From the cell containing the given text, extract its center point as [X, Y] coordinate. 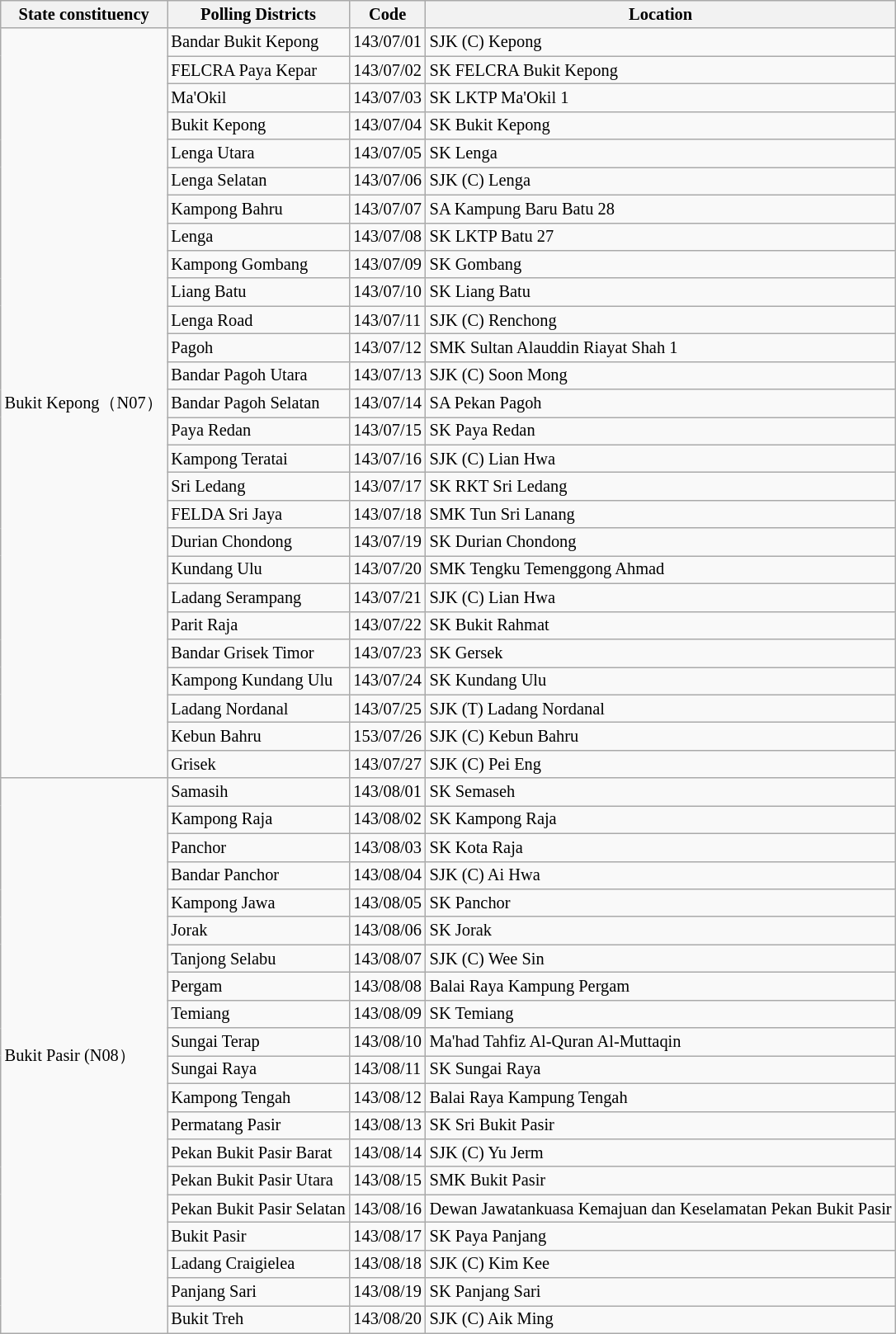
SJK (C) Kepong [661, 42]
Grisek [257, 764]
SK Liang Batu [661, 292]
Kampong Raja [257, 819]
143/08/14 [387, 1153]
143/08/07 [387, 959]
Lenga [257, 237]
SJK (C) Soon Mong [661, 375]
SK Temiang [661, 1014]
Bandar Pagoh Selatan [257, 403]
SK Sri Bukit Pasir [661, 1125]
SK Jorak [661, 931]
143/08/16 [387, 1209]
143/07/11 [387, 320]
Panchor [257, 847]
Sungai Raya [257, 1069]
Bandar Panchor [257, 875]
143/08/20 [387, 1319]
143/07/10 [387, 292]
FELDA Sri Jaya [257, 514]
SJK (C) Aik Ming [661, 1319]
143/08/03 [387, 847]
Bandar Grisek Timor [257, 653]
143/08/15 [387, 1181]
143/07/01 [387, 42]
143/08/06 [387, 931]
Ma'Okil [257, 97]
SA Pekan Pagoh [661, 403]
SJK (C) Yu Jerm [661, 1153]
SJK (C) Kebun Bahru [661, 736]
SJK (C) Pei Eng [661, 764]
Bukit Kepong（N07） [84, 403]
143/08/10 [387, 1042]
Location [661, 14]
143/07/25 [387, 709]
Paya Redan [257, 431]
State constituency [84, 14]
Pagoh [257, 347]
SK Kundang Ulu [661, 681]
Samasih [257, 792]
Kampong Kundang Ulu [257, 681]
SK Bukit Rahmat [661, 625]
143/07/06 [387, 181]
SJK (C) Lenga [661, 181]
143/07/23 [387, 653]
Ladang Serampang [257, 597]
Pekan Bukit Pasir Barat [257, 1153]
SK Sungai Raya [661, 1069]
143/08/02 [387, 819]
Temiang [257, 1014]
Durian Chondong [257, 542]
143/07/04 [387, 125]
143/07/21 [387, 597]
Balai Raya Kampung Pergam [661, 986]
143/07/14 [387, 403]
Kebun Bahru [257, 736]
Ma'had Tahfiz Al-Quran Al-Muttaqin [661, 1042]
Balai Raya Kampung Tengah [661, 1097]
SJK (C) Renchong [661, 320]
Parit Raja [257, 625]
Kampong Gombang [257, 264]
SK Lenga [661, 153]
143/07/03 [387, 97]
143/08/13 [387, 1125]
SMK Sultan Alauddin Riayat Shah 1 [661, 347]
SJK (C) Kim Kee [661, 1264]
SMK Tun Sri Lanang [661, 514]
SJK (C) Wee Sin [661, 959]
Dewan Jawatankuasa Kemajuan dan Keselamatan Pekan Bukit Pasir [661, 1209]
Ladang Nordanal [257, 709]
143/07/13 [387, 375]
SK Gombang [661, 264]
SK Semaseh [661, 792]
143/07/19 [387, 542]
143/08/01 [387, 792]
143/08/08 [387, 986]
143/07/15 [387, 431]
SA Kampung Baru Batu 28 [661, 209]
SK LKTP Ma'Okil 1 [661, 97]
153/07/26 [387, 736]
143/08/18 [387, 1264]
SK Paya Panjang [661, 1236]
143/08/11 [387, 1069]
FELCRA Paya Kepar [257, 70]
Pergam [257, 986]
143/07/09 [387, 264]
143/07/05 [387, 153]
143/08/17 [387, 1236]
143/08/09 [387, 1014]
Lenga Road [257, 320]
143/07/20 [387, 569]
SK Kota Raja [661, 847]
Bukit Pasir (N08） [84, 1056]
143/07/17 [387, 486]
Tanjong Selabu [257, 959]
Sungai Terap [257, 1042]
143/07/02 [387, 70]
Pekan Bukit Pasir Utara [257, 1181]
Bandar Pagoh Utara [257, 375]
Bukit Treh [257, 1319]
143/07/12 [387, 347]
Lenga Selatan [257, 181]
Kampong Jawa [257, 903]
143/08/05 [387, 903]
143/07/08 [387, 237]
Sri Ledang [257, 486]
Bukit Kepong [257, 125]
Kampong Teratai [257, 459]
Kampong Bahru [257, 209]
143/07/27 [387, 764]
143/07/18 [387, 514]
SK Gersek [661, 653]
SJK (C) Ai Hwa [661, 875]
Permatang Pasir [257, 1125]
Kampong Tengah [257, 1097]
143/07/16 [387, 459]
Panjang Sari [257, 1292]
Bandar Bukit Kepong [257, 42]
SK Panchor [661, 903]
SK Bukit Kepong [661, 125]
SMK Bukit Pasir [661, 1181]
143/08/12 [387, 1097]
Jorak [257, 931]
SK Panjang Sari [661, 1292]
143/07/22 [387, 625]
Bukit Pasir [257, 1236]
143/08/19 [387, 1292]
143/07/07 [387, 209]
Liang Batu [257, 292]
Ladang Craigielea [257, 1264]
SJK (T) Ladang Nordanal [661, 709]
SK Durian Chondong [661, 542]
Kundang Ulu [257, 569]
143/07/24 [387, 681]
SK Kampong Raja [661, 819]
SK LKTP Batu 27 [661, 237]
143/08/04 [387, 875]
SMK Tengku Temenggong Ahmad [661, 569]
Pekan Bukit Pasir Selatan [257, 1209]
SK Paya Redan [661, 431]
Code [387, 14]
SK FELCRA Bukit Kepong [661, 70]
SK RKT Sri Ledang [661, 486]
Polling Districts [257, 14]
Lenga Utara [257, 153]
